Pinpoint the cell where the given text exists, returning its (x, y) midpoint coordinate. 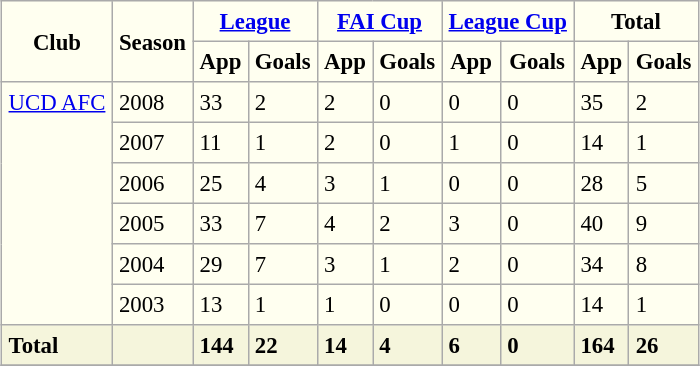
28 (602, 183)
35 (602, 102)
2003 (152, 304)
League Cup (508, 21)
29 (220, 264)
8 (664, 264)
25 (220, 183)
13 (220, 304)
League (256, 21)
40 (602, 223)
2005 (152, 223)
164 (602, 345)
34 (602, 264)
26 (664, 345)
2006 (152, 183)
22 (282, 345)
9 (664, 223)
6 (472, 345)
144 (220, 345)
2007 (152, 142)
2008 (152, 102)
Club (57, 42)
2004 (152, 264)
5 (664, 183)
Season (152, 42)
UCD AFC (57, 204)
FAI Cup (380, 21)
11 (220, 142)
